Locate the cell with the specified text and output its [X, Y] center coordinate. 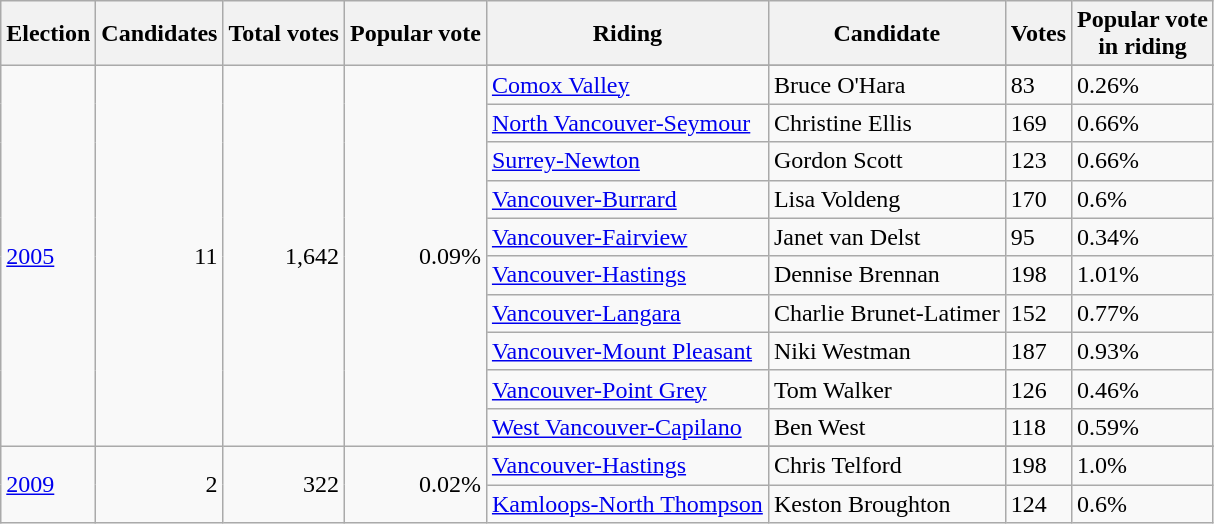
Dennise Brennan [886, 275]
Candidate [886, 34]
2009 [48, 484]
1.01% [1143, 275]
2 [160, 484]
Kamloops-North Thompson [627, 503]
Chris Telford [886, 465]
2005 [48, 256]
118 [1038, 427]
Candidates [160, 34]
Popular votein riding [1143, 34]
123 [1038, 161]
0.93% [1143, 351]
152 [1038, 313]
Riding [627, 34]
Vancouver-Mount Pleasant [627, 351]
Keston Broughton [886, 503]
187 [1038, 351]
Total votes [284, 34]
322 [284, 484]
Election [48, 34]
Christine Ellis [886, 123]
Surrey-Newton [627, 161]
169 [1038, 123]
83 [1038, 85]
Votes [1038, 34]
126 [1038, 389]
Gordon Scott [886, 161]
0.02% [415, 484]
Janet van Delst [886, 237]
0.59% [1143, 427]
Vancouver-Point Grey [627, 389]
95 [1038, 237]
0.34% [1143, 237]
Vancouver-Burrard [627, 199]
North Vancouver-Seymour [627, 123]
1,642 [284, 256]
Popular vote [415, 34]
Niki Westman [886, 351]
West Vancouver-Capilano [627, 427]
Vancouver-Fairview [627, 237]
124 [1038, 503]
Ben West [886, 427]
0.26% [1143, 85]
Charlie Brunet-Latimer [886, 313]
170 [1038, 199]
0.09% [415, 256]
0.46% [1143, 389]
Vancouver-Langara [627, 313]
Bruce O'Hara [886, 85]
11 [160, 256]
Lisa Voldeng [886, 199]
1.0% [1143, 465]
Comox Valley [627, 85]
0.77% [1143, 313]
Tom Walker [886, 389]
